Provide the [x, y] coordinate of the cell's center where the given text is located.  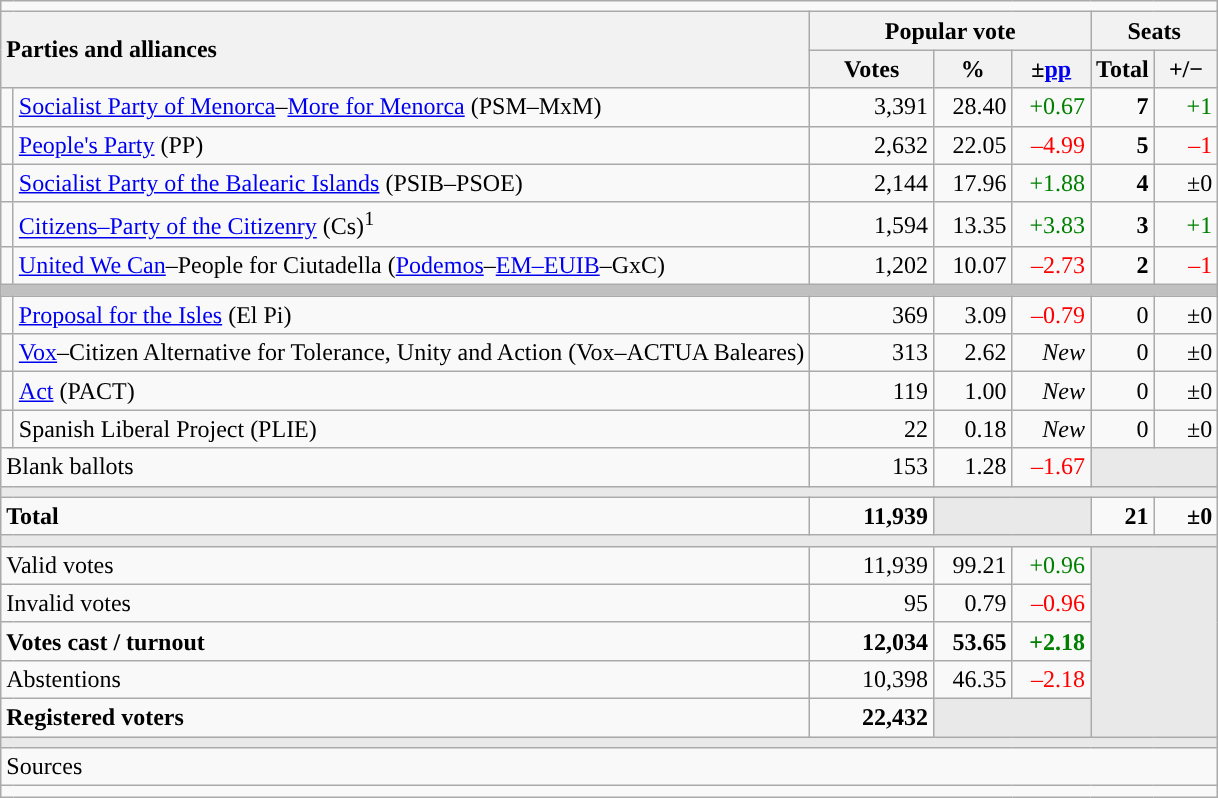
Votes cast / turnout [406, 641]
1,202 [872, 266]
–4.99 [1052, 145]
Citizens–Party of the Citizenry (Cs)1 [412, 224]
3.09 [972, 315]
Blank ballots [406, 467]
+0.96 [1052, 565]
Popular vote [950, 31]
2.62 [972, 353]
+2.18 [1052, 641]
46.35 [972, 679]
10,398 [872, 679]
4 [1123, 183]
+1.88 [1052, 183]
313 [872, 353]
Vox–Citizen Alternative for Tolerance, Unity and Action (Vox–ACTUA Baleares) [412, 353]
–1.67 [1052, 467]
22 [872, 429]
369 [872, 315]
153 [872, 467]
United We Can–People for Ciutadella (Podemos–EM–EUIB–GxC) [412, 266]
7 [1123, 107]
People's Party (PP) [412, 145]
13.35 [972, 224]
Seats [1154, 31]
21 [1123, 516]
% [972, 69]
+0.67 [1052, 107]
5 [1123, 145]
0.18 [972, 429]
–2.18 [1052, 679]
2,144 [872, 183]
10.07 [972, 266]
22.05 [972, 145]
+/− [1186, 69]
–0.96 [1052, 603]
Act (PACT) [412, 391]
Invalid votes [406, 603]
Abstentions [406, 679]
+3.83 [1052, 224]
Votes [872, 69]
95 [872, 603]
53.65 [972, 641]
Registered voters [406, 718]
1.00 [972, 391]
Proposal for the Isles (El Pi) [412, 315]
Socialist Party of the Balearic Islands (PSIB–PSOE) [412, 183]
1,594 [872, 224]
12,034 [872, 641]
Parties and alliances [406, 50]
2 [1123, 266]
–2.73 [1052, 266]
28.40 [972, 107]
3,391 [872, 107]
Valid votes [406, 565]
Socialist Party of Menorca–More for Menorca (PSM–MxM) [412, 107]
22,432 [872, 718]
99.21 [972, 565]
3 [1123, 224]
Spanish Liberal Project (PLIE) [412, 429]
2,632 [872, 145]
0.79 [972, 603]
119 [872, 391]
–0.79 [1052, 315]
±pp [1052, 69]
17.96 [972, 183]
1.28 [972, 467]
Sources [610, 767]
